Search for the cell housing the specified text and yield its [x, y] center coordinate. 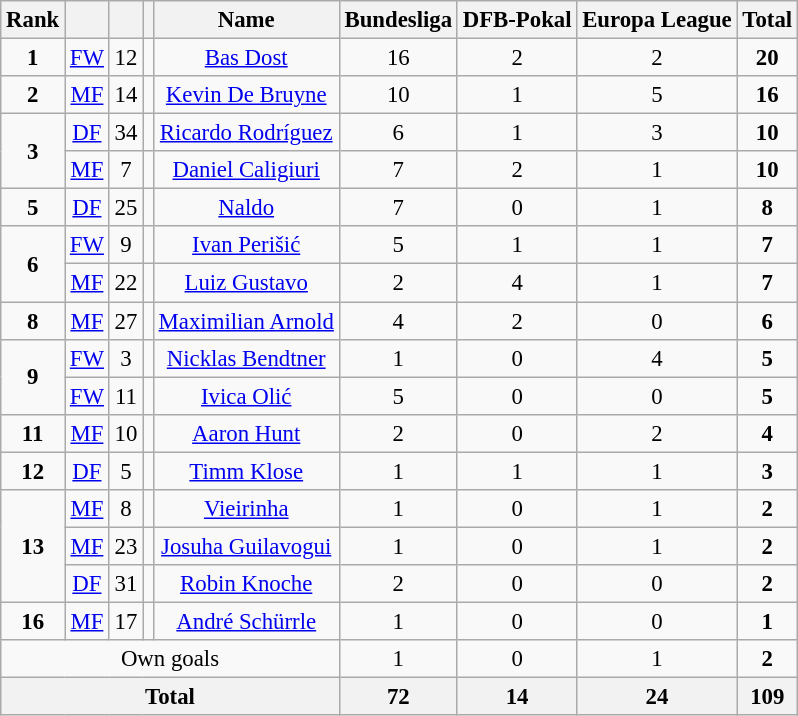
27 [126, 321]
25 [126, 208]
Europa League [657, 20]
Own goals [170, 659]
Timm Klose [246, 471]
72 [398, 697]
23 [126, 546]
Bundesliga [398, 20]
Kevin De Bruyne [246, 95]
André Schürrle [246, 621]
Rank [33, 20]
DFB-Pokal [516, 20]
Ivan Perišić [246, 245]
17 [126, 621]
Daniel Caligiuri [246, 170]
Nicklas Bendtner [246, 358]
Vieirinha [246, 509]
Josuha Guilavogui [246, 546]
34 [126, 133]
31 [126, 584]
Name [246, 20]
Aaron Hunt [246, 433]
24 [657, 697]
Bas Dost [246, 58]
Naldo [246, 208]
Luiz Gustavo [246, 283]
109 [767, 697]
Ricardo Rodríguez [246, 133]
Maximilian Arnold [246, 321]
20 [767, 58]
13 [33, 546]
Ivica Olić [246, 396]
22 [126, 283]
Robin Knoche [246, 584]
